Determine the [x, y] coordinate at the center of the cell enclosing the given text.  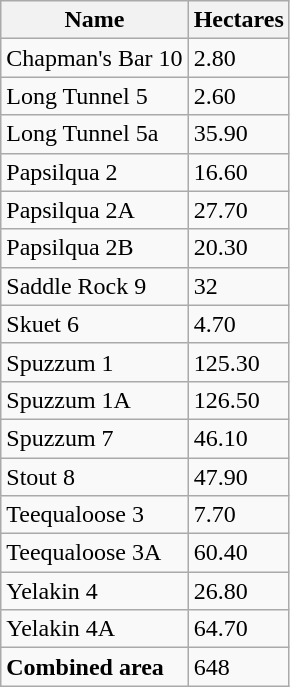
27.70 [238, 210]
125.30 [238, 362]
Chapman's Bar 10 [94, 58]
Spuzzum 1 [94, 362]
7.70 [238, 515]
20.30 [238, 248]
Saddle Rock 9 [94, 286]
Long Tunnel 5a [94, 134]
60.40 [238, 553]
Long Tunnel 5 [94, 96]
2.80 [238, 58]
46.10 [238, 438]
35.90 [238, 134]
26.80 [238, 591]
16.60 [238, 172]
Yelakin 4 [94, 591]
Spuzzum 1A [94, 400]
Papsilqua 2 [94, 172]
648 [238, 667]
Hectares [238, 20]
Stout 8 [94, 477]
Teequaloose 3 [94, 515]
126.50 [238, 400]
4.70 [238, 324]
Combined area [94, 667]
Spuzzum 7 [94, 438]
47.90 [238, 477]
64.70 [238, 629]
Skuet 6 [94, 324]
32 [238, 286]
Teequaloose 3A [94, 553]
Papsilqua 2A [94, 210]
Papsilqua 2B [94, 248]
Yelakin 4A [94, 629]
Name [94, 20]
2.60 [238, 96]
